Return the [x, y] coordinate for the center point of the cell that contains the specified text.  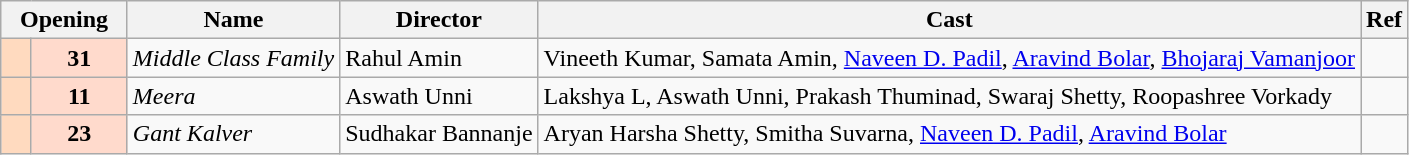
Lakshya L, Aswath Unni, Prakash Thuminad, Swaraj Shetty, Roopashree Vorkady [949, 96]
Vineeth Kumar, Samata Amin, Naveen D. Padil, Aravind Bolar, Bhojaraj Vamanjoor [949, 58]
23 [79, 134]
Cast [949, 20]
Name [233, 20]
31 [79, 58]
Rahul Amin [439, 58]
Director [439, 20]
Sudhakar Bannanje [439, 134]
Aryan Harsha Shetty, Smitha Suvarna, Naveen D. Padil, Aravind Bolar [949, 134]
Gant Kalver [233, 134]
11 [79, 96]
Middle Class Family [233, 58]
Aswath Unni [439, 96]
Opening [64, 20]
Meera [233, 96]
Ref [1384, 20]
